Extract the [x, y] coordinate from the center of the cell holding the provided text.  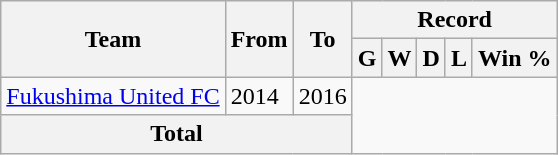
L [458, 58]
Win % [514, 58]
D [431, 58]
To [322, 39]
Team [113, 39]
Fukushima United FC [113, 96]
2014 [259, 96]
Total [176, 134]
G [367, 58]
2016 [322, 96]
From [259, 39]
Record [454, 20]
W [400, 58]
